Locate the cell with the specified text and output its (X, Y) center coordinate. 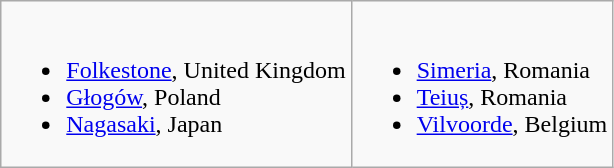
Simeria, Romania Teiuș, Romania Vilvoorde, Belgium (482, 84)
Folkestone, United Kingdom Głogów, Poland Nagasaki, Japan (176, 84)
